Scan for the cell matching the given text and deliver its (x, y) coordinate at center. 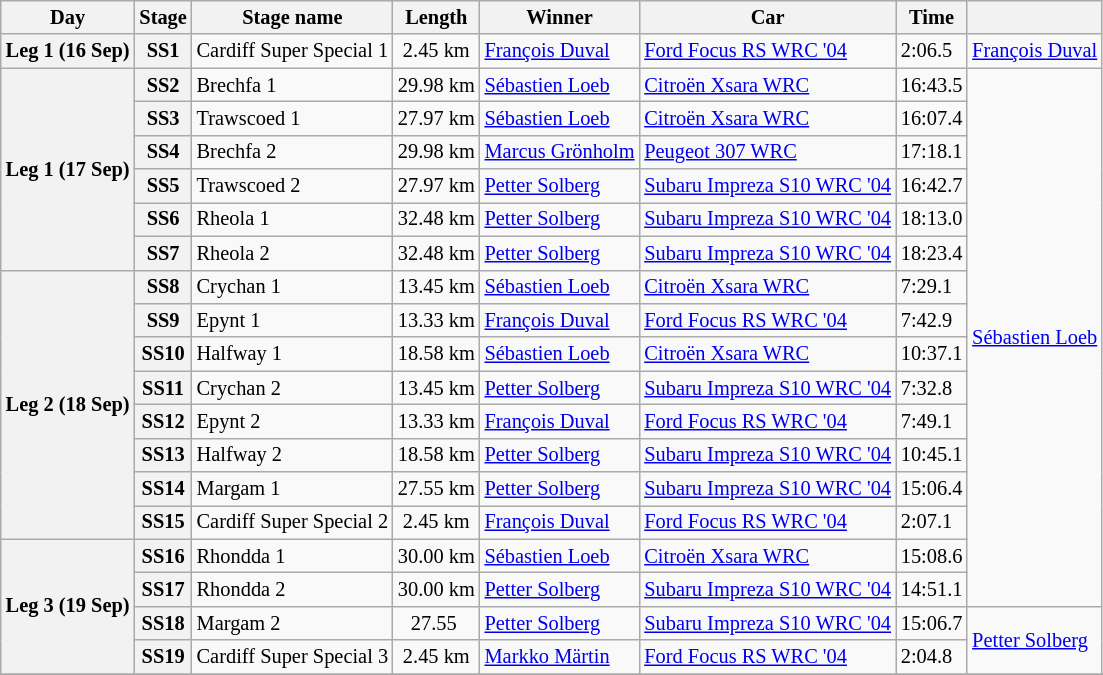
Marcus Grönholm (560, 152)
Trawscoed 1 (292, 118)
17:18.1 (932, 152)
SS11 (162, 388)
27.55 km (436, 489)
SS3 (162, 118)
Epynt 2 (292, 421)
Cardiff Super Special 3 (292, 657)
Brechfa 1 (292, 85)
Stage name (292, 17)
15:06.7 (932, 623)
Rhondda 1 (292, 556)
SS10 (162, 354)
SS6 (162, 219)
Rheola 1 (292, 219)
Stage (162, 17)
2:07.1 (932, 522)
Margam 2 (292, 623)
SS8 (162, 287)
10:37.1 (932, 354)
7:29.1 (932, 287)
Brechfa 2 (292, 152)
Halfway 2 (292, 455)
Leg 3 (19 Sep) (68, 606)
Crychan 1 (292, 287)
Car (767, 17)
16:07.4 (932, 118)
27.55 (436, 623)
7:32.8 (932, 388)
2:06.5 (932, 51)
15:06.4 (932, 489)
Markko Märtin (560, 657)
18:13.0 (932, 219)
SS5 (162, 186)
Leg 2 (18 Sep) (68, 404)
SS13 (162, 455)
Length (436, 17)
Margam 1 (292, 489)
Epynt 1 (292, 320)
Leg 1 (16 Sep) (68, 51)
Cardiff Super Special 1 (292, 51)
7:42.9 (932, 320)
SS1 (162, 51)
2:04.8 (932, 657)
SS19 (162, 657)
SS17 (162, 589)
SS16 (162, 556)
Winner (560, 17)
Trawscoed 2 (292, 186)
Time (932, 17)
Halfway 1 (292, 354)
SS18 (162, 623)
16:42.7 (932, 186)
Cardiff Super Special 2 (292, 522)
SS2 (162, 85)
SS9 (162, 320)
Peugeot 307 WRC (767, 152)
7:49.1 (932, 421)
SS12 (162, 421)
18:23.4 (932, 253)
Crychan 2 (292, 388)
14:51.1 (932, 589)
Rheola 2 (292, 253)
SS14 (162, 489)
SS4 (162, 152)
16:43.5 (932, 85)
15:08.6 (932, 556)
Leg 1 (17 Sep) (68, 169)
SS7 (162, 253)
Day (68, 17)
10:45.1 (932, 455)
SS15 (162, 522)
Rhondda 2 (292, 589)
